Output the [X, Y] coordinate of the center of the cell containing the given text.  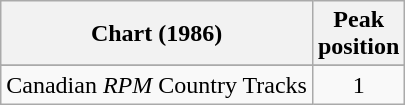
Canadian RPM Country Tracks [157, 85]
Peakposition [358, 34]
1 [358, 85]
Chart (1986) [157, 34]
